Return [X, Y] of the center of cell containing provided text 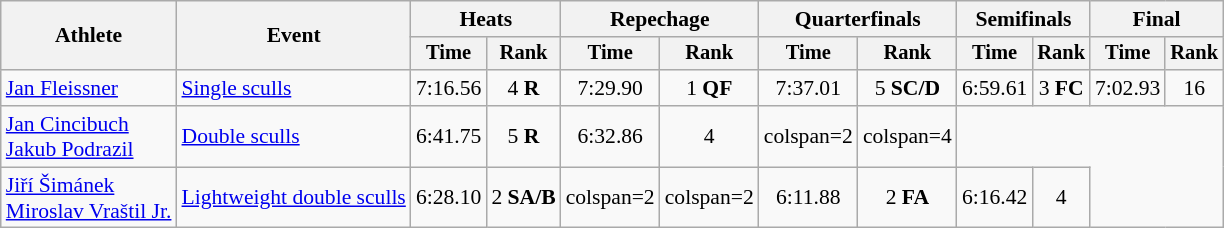
Lightweight double sculls [293, 198]
6:41.75 [448, 136]
4 R [523, 88]
7:29.90 [610, 88]
Final [1156, 19]
Jan CincibuchJakub Podrazil [89, 136]
Jan Fleissner [89, 88]
6:32.86 [610, 136]
2 FA [908, 198]
Repechage [660, 19]
Jiří ŠimánekMiroslav Vraštil Jr. [89, 198]
16 [1194, 88]
6:16.42 [994, 198]
Athlete [89, 36]
6:28.10 [448, 198]
5 SC/D [908, 88]
6:11.88 [808, 198]
Semifinals [1024, 19]
Double sculls [293, 136]
7:02.93 [1128, 88]
6:59.61 [994, 88]
Quarterfinals [858, 19]
7:37.01 [808, 88]
7:16.56 [448, 88]
2 SA/B [523, 198]
colspan=4 [908, 136]
Heats [486, 19]
Single sculls [293, 88]
5 R [523, 136]
1 QF [710, 88]
3 FC [1061, 88]
Event [293, 36]
